Pinpoint the cell where the given text exists, returning its (x, y) midpoint coordinate. 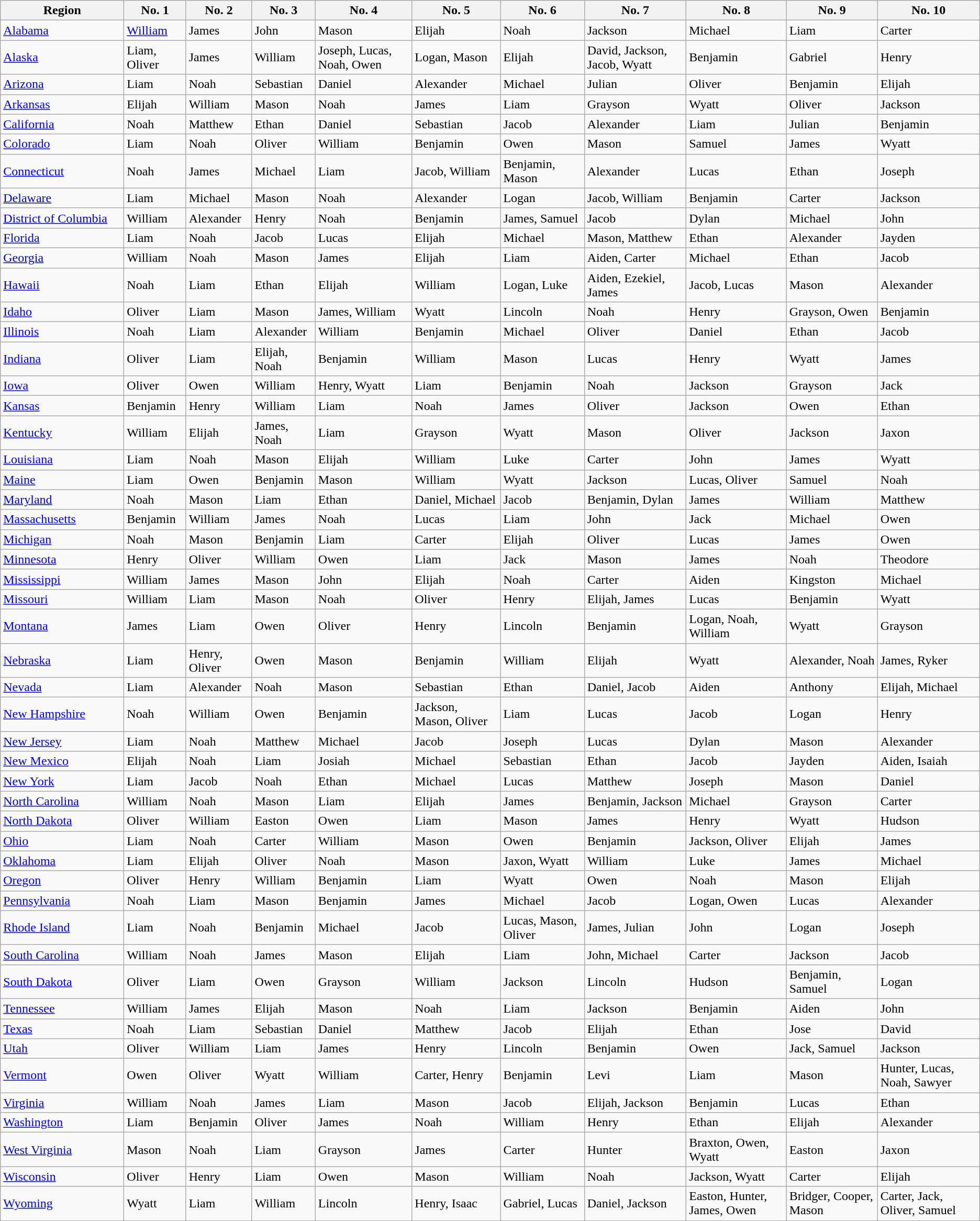
Nebraska (62, 660)
No. 2 (219, 10)
No. 9 (832, 10)
Henry, Isaac (456, 1203)
Iowa (62, 386)
North Dakota (62, 821)
South Dakota (62, 981)
Jaxon, Wyatt (542, 861)
Wisconsin (62, 1176)
Benjamin, Mason (542, 171)
Logan, Mason (456, 58)
Hawaii (62, 285)
Massachusetts (62, 519)
Aiden, Isaiah (929, 761)
Vermont (62, 1075)
Michigan (62, 539)
Montana (62, 626)
Bridger, Cooper, Mason (832, 1203)
David, Jackson, Jacob, Wyatt (636, 58)
Liam, Oliver (155, 58)
Missouri (62, 599)
No. 5 (456, 10)
Colorado (62, 144)
Nevada (62, 687)
Wyoming (62, 1203)
North Carolina (62, 801)
Jackson, Mason, Oliver (456, 714)
Easton, Hunter, James, Owen (736, 1203)
No. 4 (363, 10)
Carter, Jack, Oliver, Samuel (929, 1203)
No. 7 (636, 10)
California (62, 124)
No. 3 (284, 10)
Elijah, James (636, 599)
Aiden, Ezekiel, James (636, 285)
Josiah (363, 761)
Texas (62, 1029)
James, Samuel (542, 218)
New York (62, 781)
Alexander, Noah (832, 660)
James, Noah (284, 432)
Jackson, Oliver (736, 841)
Minnesota (62, 559)
Daniel, Michael (456, 500)
Oklahoma (62, 861)
Utah (62, 1049)
Tennessee (62, 1008)
Levi (636, 1075)
Kentucky (62, 432)
Hunter (636, 1150)
Kansas (62, 406)
Georgia (62, 258)
Lucas, Mason, Oliver (542, 928)
Hunter, Lucas, Noah, Sawyer (929, 1075)
Oregon (62, 881)
Maryland (62, 500)
New Hampshire (62, 714)
Logan, Owen (736, 901)
Grayson, Owen (832, 312)
No. 6 (542, 10)
Elijah, Noah (284, 359)
Theodore (929, 559)
Connecticut (62, 171)
Mason, Matthew (636, 238)
Indiana (62, 359)
Benjamin, Dylan (636, 500)
Elijah, Jackson (636, 1103)
James, Ryker (929, 660)
Ohio (62, 841)
Benjamin, Jackson (636, 801)
Arkansas (62, 104)
Region (62, 10)
Louisiana (62, 460)
Jack, Samuel (832, 1049)
Jacob, Lucas (736, 285)
Alaska (62, 58)
West Virginia (62, 1150)
David (929, 1029)
Gabriel, Lucas (542, 1203)
Alabama (62, 30)
Henry, Wyatt (363, 386)
Pennsylvania (62, 901)
Logan, Luke (542, 285)
James, Julian (636, 928)
South Carolina (62, 954)
No. 10 (929, 10)
Daniel, Jacob (636, 687)
John, Michael (636, 954)
Lucas, Oliver (736, 480)
Benjamin, Samuel (832, 981)
Gabriel (832, 58)
Florida (62, 238)
Daniel, Jackson (636, 1203)
Aiden, Carter (636, 258)
Henry, Oliver (219, 660)
Virginia (62, 1103)
James, William (363, 312)
Carter, Henry (456, 1075)
Elijah, Michael (929, 687)
Jose (832, 1029)
Logan, Noah, William (736, 626)
Joseph, Lucas, Noah, Owen (363, 58)
District of Columbia (62, 218)
Idaho (62, 312)
Illinois (62, 332)
Arizona (62, 84)
Jackson, Wyatt (736, 1176)
Maine (62, 480)
Braxton, Owen, Wyatt (736, 1150)
No. 8 (736, 10)
New Mexico (62, 761)
Rhode Island (62, 928)
Anthony (832, 687)
No. 1 (155, 10)
Delaware (62, 198)
Mississippi (62, 579)
Washington (62, 1123)
Kingston (832, 579)
New Jersey (62, 741)
